Capture the cell that displays the provided text and extract its (X, Y) central coordinate. 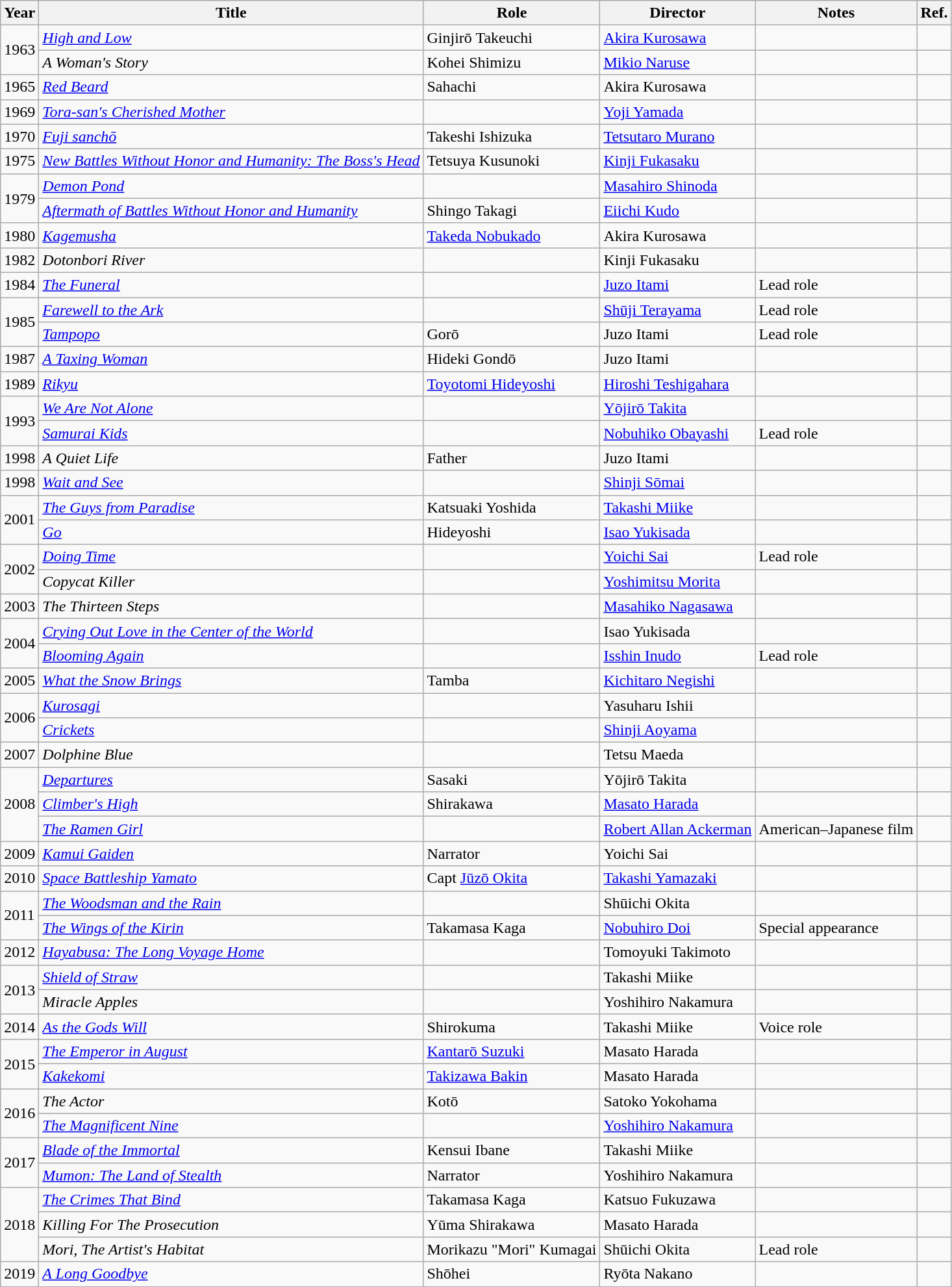
Title (231, 13)
2014 (19, 1026)
Tamba (512, 680)
Doing Time (231, 557)
Eiichi Kudo (678, 210)
Katsuaki Yoshida (512, 507)
2016 (19, 1114)
1993 (19, 421)
2010 (19, 878)
Rikyu (231, 384)
1969 (19, 112)
Copycat Killer (231, 581)
2017 (19, 1163)
2012 (19, 952)
As the Gods Will (231, 1026)
2015 (19, 1064)
Yoji Yamada (678, 112)
Blooming Again (231, 656)
Ginjirō Takeuchi (512, 38)
The Actor (231, 1101)
Takizawa Bakin (512, 1076)
2002 (19, 569)
Tora-san's Cherished Mother (231, 112)
Farewell to the Ark (231, 310)
The Funeral (231, 285)
A Quiet Life (231, 458)
Tomoyuki Takimoto (678, 952)
The Woodsman and the Rain (231, 903)
Tetsu Maeda (678, 755)
Voice role (836, 1026)
Sahachi (512, 87)
Capt Jūzō Okita (512, 878)
Ref. (934, 13)
Hideyoshi (512, 532)
Katsuo Fukuzawa (678, 1200)
Year (19, 13)
The Crimes That Bind (231, 1200)
Role (512, 13)
The Emperor in August (231, 1051)
2011 (19, 915)
Departures (231, 780)
New Battles Without Honor and Humanity: The Boss's Head (231, 161)
High and Low (231, 38)
Yoshimitsu Morita (678, 581)
1980 (19, 235)
Go (231, 532)
1989 (19, 384)
Kichitaro Negishi (678, 680)
Shield of Straw (231, 977)
Climber's High (231, 804)
Gorō (512, 335)
What the Snow Brings (231, 680)
Kotō (512, 1101)
Shingo Takagi (512, 210)
Special appearance (836, 928)
1965 (19, 87)
2018 (19, 1225)
1975 (19, 161)
Dotonbori River (231, 260)
Takashi Yamazaki (678, 878)
2001 (19, 520)
2013 (19, 989)
Toyotomi Hideyoshi (512, 384)
A Woman's Story (231, 62)
Fuji sanchō (231, 136)
Masahiro Shinoda (678, 186)
Shirokuma (512, 1026)
1985 (19, 322)
Mikio Naruse (678, 62)
Crickets (231, 730)
Killing For The Prosecution (231, 1225)
2005 (19, 680)
Aftermath of Battles Without Honor and Humanity (231, 210)
Director (678, 13)
1979 (19, 198)
Kensui Ibane (512, 1151)
Kantarō Suzuki (512, 1051)
Takeda Nobukado (512, 235)
Tetsuya Kusunoki (512, 161)
Kagemusha (231, 235)
Kakekomi (231, 1076)
Miracle Apples (231, 1002)
Kamui Gaiden (231, 854)
Notes (836, 13)
Hayabusa: The Long Voyage Home (231, 952)
2007 (19, 755)
Yasuharu Ishii (678, 705)
1982 (19, 260)
1970 (19, 136)
Ryōta Nakano (678, 1274)
Nobuhiro Doi (678, 928)
Shūji Terayama (678, 310)
Red Beard (231, 87)
Wait and See (231, 483)
2006 (19, 717)
Tampopo (231, 335)
A Taxing Woman (231, 359)
Sasaki (512, 780)
Nobuhiko Obayashi (678, 433)
Space Battleship Yamato (231, 878)
Isshin Inudo (678, 656)
1963 (19, 50)
Samurai Kids (231, 433)
Masahiko Nagasawa (678, 606)
Demon Pond (231, 186)
1984 (19, 285)
Shōhei (512, 1274)
Tetsutaro Murano (678, 136)
Father (512, 458)
The Magnificent Nine (231, 1126)
We Are Not Alone (231, 409)
Crying Out Love in the Center of the World (231, 631)
2004 (19, 643)
2009 (19, 854)
2008 (19, 804)
Takeshi Ishizuka (512, 136)
Mumon: The Land of Stealth (231, 1175)
The Wings of the Kirin (231, 928)
Satoko Yokohama (678, 1101)
2003 (19, 606)
Kurosagi (231, 705)
Shinji Sōmai (678, 483)
Kohei Shimizu (512, 62)
Dolphine Blue (231, 755)
The Guys from Paradise (231, 507)
1987 (19, 359)
The Ramen Girl (231, 829)
A Long Goodbye (231, 1274)
Shinji Aoyama (678, 730)
Blade of the Immortal (231, 1151)
The Thirteen Steps (231, 606)
Hiroshi Teshigahara (678, 384)
American–Japanese film (836, 829)
Yūma Shirakawa (512, 1225)
Shirakawa (512, 804)
2019 (19, 1274)
Robert Allan Ackerman (678, 829)
Hideki Gondō (512, 359)
Mori, The Artist's Habitat (231, 1249)
Morikazu "Mori" Kumagai (512, 1249)
